Provide the (x, y) coordinate of the cell's center where the given text is located.  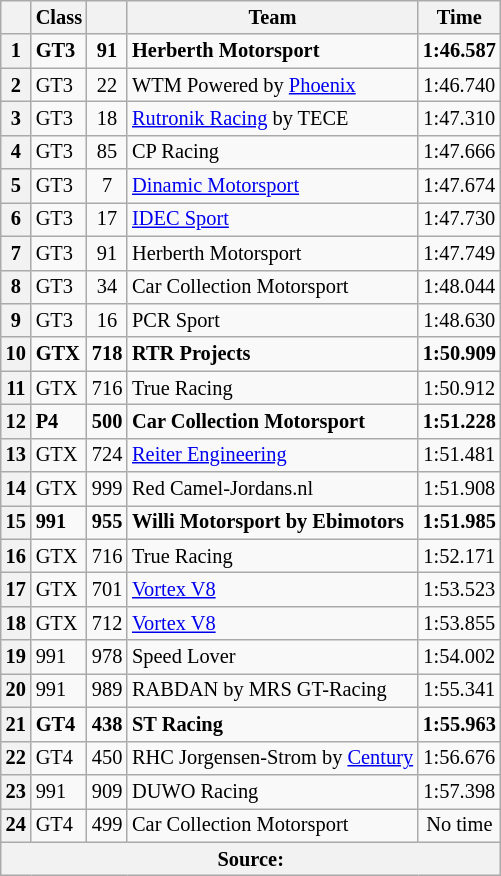
14 (16, 489)
RHC Jorgensen-Strom by Century (272, 758)
No time (460, 825)
989 (107, 690)
Red Camel-Jordans.nl (272, 489)
1:47.310 (460, 118)
RTR Projects (272, 354)
Source: (251, 859)
1:57.398 (460, 791)
Speed Lover (272, 657)
500 (107, 421)
999 (107, 489)
1:48.630 (460, 320)
21 (16, 724)
2 (16, 85)
34 (107, 287)
24 (16, 825)
Dinamic Motorsport (272, 186)
1:51.908 (460, 489)
PCR Sport (272, 320)
Reiter Engineering (272, 455)
DUWO Racing (272, 791)
3 (16, 118)
1:51.985 (460, 522)
724 (107, 455)
1:46.587 (460, 51)
1:53.523 (460, 589)
13 (16, 455)
1:53.855 (460, 623)
1 (16, 51)
1:55.963 (460, 724)
Willi Motorsport by Ebimotors (272, 522)
10 (16, 354)
1:52.171 (460, 556)
Time (460, 17)
IDEC Sport (272, 219)
85 (107, 152)
20 (16, 690)
499 (107, 825)
1:54.002 (460, 657)
P4 (59, 421)
978 (107, 657)
11 (16, 388)
ST Racing (272, 724)
450 (107, 758)
1:47.749 (460, 253)
1:47.674 (460, 186)
CP Racing (272, 152)
RABDAN by MRS GT-Racing (272, 690)
8 (16, 287)
Rutronik Racing by TECE (272, 118)
1:47.666 (460, 152)
Team (272, 17)
19 (16, 657)
9 (16, 320)
12 (16, 421)
955 (107, 522)
4 (16, 152)
718 (107, 354)
1:46.740 (460, 85)
WTM Powered by Phoenix (272, 85)
1:50.912 (460, 388)
1:51.228 (460, 421)
1:56.676 (460, 758)
1:47.730 (460, 219)
1:51.481 (460, 455)
712 (107, 623)
1:48.044 (460, 287)
23 (16, 791)
6 (16, 219)
Class (59, 17)
15 (16, 522)
438 (107, 724)
701 (107, 589)
5 (16, 186)
1:50.909 (460, 354)
909 (107, 791)
1:55.341 (460, 690)
